For the text-containing cell, return its midpoint in (x, y) coordinate format. 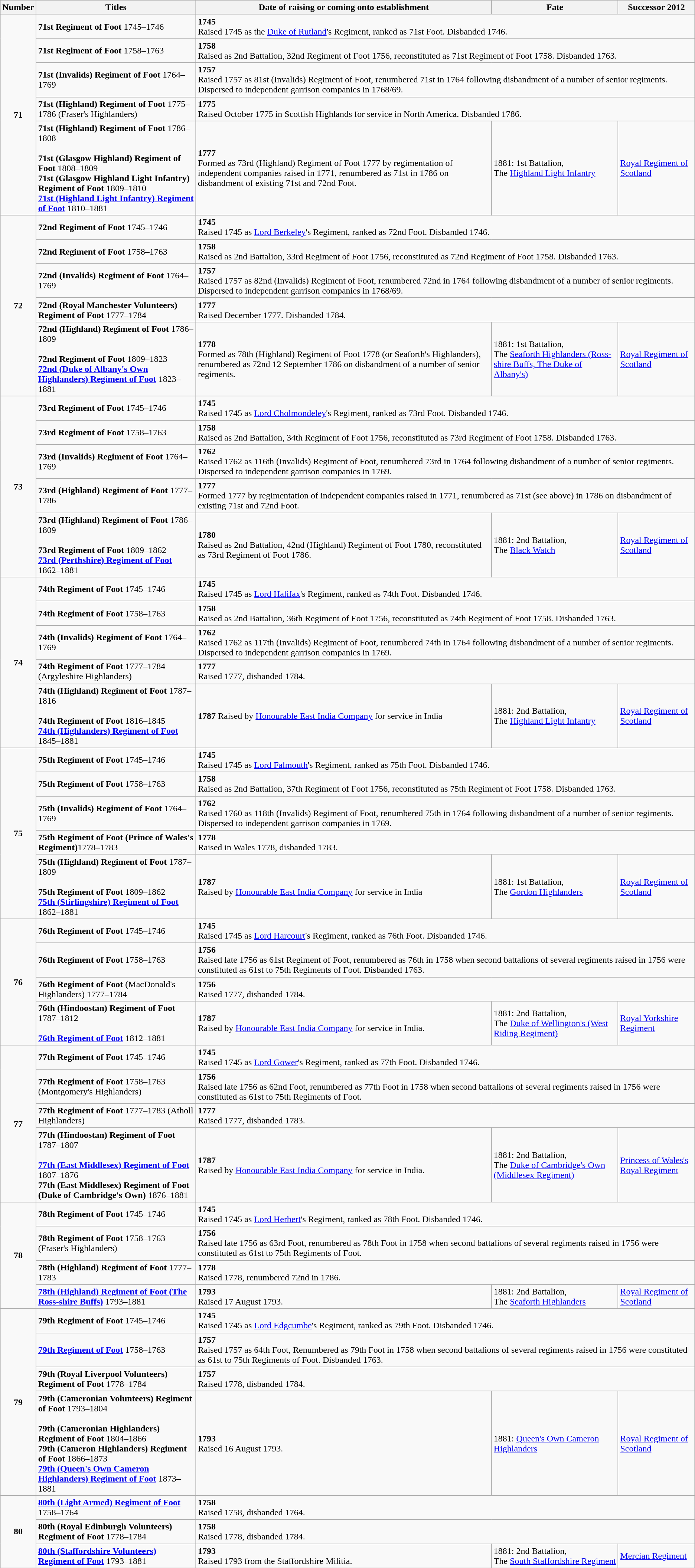
75th Regiment of Foot 1758–1763 (116, 784)
73 (18, 486)
72nd Regiment of Foot 1758–1763 (116, 252)
Number (18, 7)
Princess of Wales's Royal Regiment (656, 1165)
1758Raised 1778, disbanded 1784. (445, 1531)
1780Raised as 2nd Battalion, 42nd (Highland) Regiment of Foot 1780, reconstituted as 73rd Regiment of Foot 1786. (344, 545)
80th (Royal Edinburgh Volunteers) Regiment of Foot 1778–1784 (116, 1531)
1881: 1st Battalion,The Highland Light Infantry (555, 168)
Royal Yorkshire Regiment (656, 1024)
76 (18, 982)
77 (18, 1124)
73rd (Highland) Regiment of Foot 1777–1786 (116, 496)
79th Regiment of Foot 1745–1746 (116, 1320)
73rd Regiment of Foot 1745–1746 (116, 408)
78th Regiment of Foot 1745–1746 (116, 1214)
77th Regiment of Foot 1777–1783 (Atholl Highlanders) (116, 1116)
1777Raised December 1777. Disbanded 1784. (445, 310)
71st Regiment of Foot 1745–1746 (116, 27)
75th (Invalids) Regiment of Foot 1764–1769 (116, 813)
1881: 1st Battalion,The Seaforth Highlanders (Ross-shire Buffs, The Duke of Albany's) (555, 359)
76th Regiment of Foot 1758–1763 (116, 960)
78th Regiment of Foot 1758–1763 (Fraser's Highlanders) (116, 1243)
1881: 1st Battalion,The Gordon Highlanders (555, 886)
73rd Regiment of Foot 1758–1763 (116, 432)
1758Raised as 2nd Battalion, 33rd Regiment of Foot 1756, reconstituted as 72nd Regiment of Foot 1758. Disbanded 1763. (445, 252)
1757Raised 1778, disbanded 1784. (445, 1379)
1758Raised as 2nd Battalion, 34th Regiment of Foot 1756, reconstituted as 73rd Regiment of Foot 1758. Disbanded 1763. (445, 432)
1881: 2nd Battalion,The Duke of Cambridge's Own (Middlesex Regiment) (555, 1165)
79th (Royal Liverpool Volunteers) Regiment of Foot 1778–1784 (116, 1379)
74 (18, 662)
75th (Highland) Regiment of Foot 1787–180975th Regiment of Foot 1809–1862 75th (Stirlingshire) Regiment of Foot 1862–1881 (116, 886)
74th Regiment of Foot 1758–1763 (116, 613)
Fate (555, 7)
74th Regiment of Foot 1745–1746 (116, 589)
78th (Highland) Regiment of Foot 1777–1783 (116, 1272)
1745Raised 1745 as the Duke of Rutland's Regiment, ranked as 71st Foot. Disbanded 1746. (445, 27)
74th Regiment of Foot 1777–1784 (Argyleshire Highlanders) (116, 672)
80th (Light Armed) Regiment of Foot 1758–1764 (116, 1508)
1745Raised 1745 as Lord Gower's Regiment, ranked as 77th Foot. Disbanded 1746. (445, 1058)
1881: 2nd Battalion,The Highland Light Infantry (555, 716)
1745Raised 1745 as Lord Herbert's Regiment, ranked as 78th Foot. Disbanded 1746. (445, 1214)
71 (18, 115)
1793Raised 17 August 1793. (344, 1297)
1758Raised 1758, disbanded 1764. (445, 1508)
1745Raised 1745 as Lord Edgcumbe's Regiment, ranked as 79th Foot. Disbanded 1746. (445, 1320)
73rd (Highland) Regiment of Foot 1786–180973rd Regiment of Foot 1809–1862 73rd (Perthshire) Regiment of Foot 1862–1881 (116, 545)
1881: Queen's Own Cameron Highlanders (555, 1443)
Date of raising or coming onto establishment (344, 7)
72nd (Invalids) Regiment of Foot 1764–1769 (116, 281)
72 (18, 306)
71st (Highland) Regiment of Foot 1775–1786 (Fraser's Highlanders) (116, 109)
74th (Invalids) Regiment of Foot 1764–1769 (116, 642)
73rd (Invalids) Regiment of Foot 1764–1769 (116, 462)
1745Raised 1745 as Lord Falmouth's Regiment, ranked as 75th Foot. Disbanded 1746. (445, 760)
1778Raised in Wales 1778, disbanded 1783. (445, 842)
77th Regiment of Foot 1745–1746 (116, 1058)
72nd Regiment of Foot 1745–1746 (116, 227)
80th (Staffordshire Volunteers) Regiment of Foot 1793–1881 (116, 1556)
72nd (Highland) Regiment of Foot 1786–180972nd Regiment of Foot 1809–1823 72nd (Duke of Albany's Own Highlanders) Regiment of Foot 1823–1881 (116, 359)
1758Raised as 2nd Battalion, 36th Regiment of Foot 1756, reconstituted as 74th Regiment of Foot 1758. Disbanded 1763. (445, 613)
1745Raised 1745 as Lord Halifax's Regiment, ranked as 74th Foot. Disbanded 1746. (445, 589)
1745Raised 1745 as Lord Harcourt's Regiment, ranked as 76th Foot. Disbanded 1746. (445, 931)
78th (Highland) Regiment of Foot (The Ross-shire Buffs) 1793–1881 (116, 1297)
74th (Highland) Regiment of Foot 1787–181674th Regiment of Foot 1816–1845 74th (Highlanders) Regiment of Foot 1845–1881 (116, 716)
Mercian Regiment (656, 1556)
79th Regiment of Foot 1758–1763 (116, 1350)
71st Regiment of Foot 1758–1763 (116, 50)
79 (18, 1402)
1758Raised as 2nd Battalion, 32nd Regiment of Foot 1756, reconstituted as 71st Regiment of Foot 1758. Disbanded 1763. (445, 50)
1881: 2nd Battalion,The South Staffordshire Regiment (555, 1556)
1745Raised 1745 as Lord Berkeley's Regiment, ranked as 72nd Foot. Disbanded 1746. (445, 227)
1881: 2nd Battalion,The Duke of Wellington's (West Riding Regiment) (555, 1024)
1756Raised 1777, disbanded 1784. (445, 989)
1745Raised 1745 as Lord Cholmondeley's Regiment, ranked as 73rd Foot. Disbanded 1746. (445, 408)
1778Raised 1778, renumbered 72nd in 1786. (445, 1272)
1775Raised October 1775 in Scottish Highlands for service in North America. Disbanded 1786. (445, 109)
72nd (Royal Manchester Volunteers) Regiment of Foot 1777–1784 (116, 310)
1793Raised 16 August 1793. (344, 1443)
71st (Invalids) Regiment of Foot 1764–1769 (116, 80)
77th Regiment of Foot 1758–1763 (Montgomery's Highlanders) (116, 1087)
76th Regiment of Foot (MacDonald's Highlanders) 1777–1784 (116, 989)
76th Regiment of Foot 1745–1746 (116, 931)
1881: 2nd Battalion,The Seaforth Highlanders (555, 1297)
75th Regiment of Foot (Prince of Wales's Regiment)1778–1783 (116, 842)
Titles (116, 7)
1777Raised 1777, disbanded 1784. (445, 672)
1793Raised 1793 from the Staffordshire Militia. (344, 1556)
76th (Hindoostan) Regiment of Foot 1787–181276th Regiment of Foot 1812–1881 (116, 1024)
78 (18, 1255)
1758Raised as 2nd Battalion, 37th Regiment of Foot 1756, reconstituted as 75th Regiment of Foot 1758. Disbanded 1763. (445, 784)
1777Raised 1777, disbanded 1783. (445, 1116)
1881: 2nd Battalion,The Black Watch (555, 545)
80 (18, 1531)
75 (18, 833)
Successor 2012 (656, 7)
75th Regiment of Foot 1745–1746 (116, 760)
